Extract the [X, Y] coordinate from the center of the cell holding the provided text.  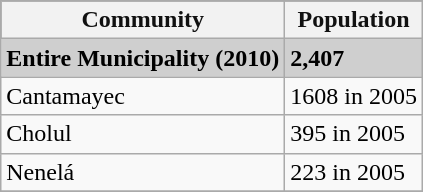
Cholul [143, 134]
Cantamayec [143, 96]
Population [354, 20]
1608 in 2005 [354, 96]
223 in 2005 [354, 172]
2,407 [354, 58]
Entire Municipality (2010) [143, 58]
395 in 2005 [354, 134]
Community [143, 20]
Nenelá [143, 172]
